Locate the cell with the specified text and output its [X, Y] center coordinate. 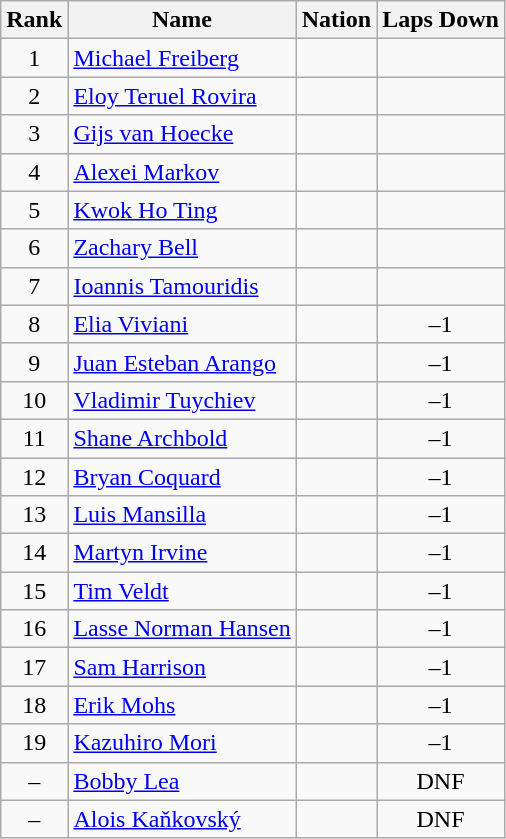
Tim Veldt [182, 591]
Kazuhiro Mori [182, 743]
Alexei Markov [182, 172]
9 [34, 362]
11 [34, 438]
Martyn Irvine [182, 553]
3 [34, 134]
Lasse Norman Hansen [182, 629]
Laps Down [441, 20]
Gijs van Hoecke [182, 134]
Shane Archbold [182, 438]
Elia Viviani [182, 324]
1 [34, 58]
Erik Mohs [182, 705]
10 [34, 400]
18 [34, 705]
Vladimir Tuychiev [182, 400]
17 [34, 667]
Juan Esteban Arango [182, 362]
4 [34, 172]
7 [34, 286]
Michael Freiberg [182, 58]
Ioannis Tamouridis [182, 286]
5 [34, 210]
2 [34, 96]
19 [34, 743]
Rank [34, 20]
Sam Harrison [182, 667]
8 [34, 324]
Zachary Bell [182, 248]
16 [34, 629]
Kwok Ho Ting [182, 210]
6 [34, 248]
Bryan Coquard [182, 477]
Alois Kaňkovský [182, 819]
15 [34, 591]
14 [34, 553]
Eloy Teruel Rovira [182, 96]
13 [34, 515]
Name [182, 20]
Luis Mansilla [182, 515]
12 [34, 477]
Bobby Lea [182, 781]
Nation [336, 20]
